Extract the [x, y] coordinate from the center of the cell holding the provided text.  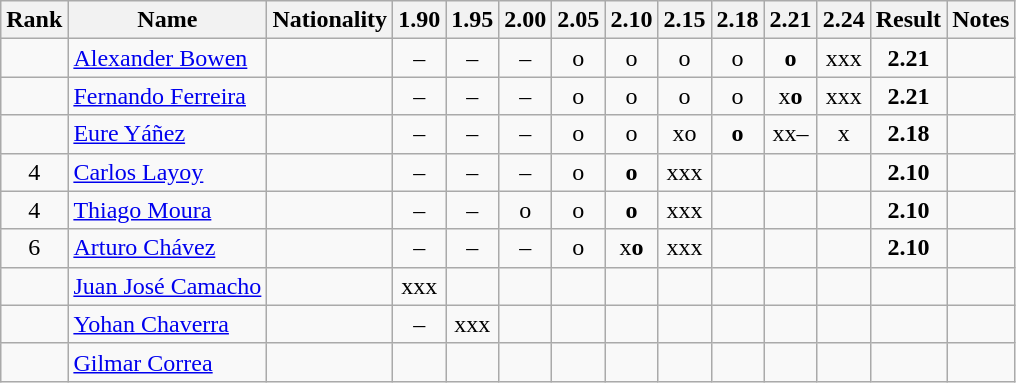
2.15 [684, 20]
Rank [34, 20]
Thiago Moura [168, 210]
1.95 [472, 20]
Nationality [330, 20]
Carlos Layoy [168, 172]
Arturo Chávez [168, 248]
Eure Yáñez [168, 134]
Notes [981, 20]
Fernando Ferreira [168, 96]
Name [168, 20]
2.24 [844, 20]
Alexander Bowen [168, 58]
2.05 [578, 20]
Gilmar Correa [168, 362]
Result [908, 20]
2.00 [526, 20]
xx– [790, 134]
6 [34, 248]
x [844, 134]
1.90 [420, 20]
Juan José Camacho [168, 286]
Yohan Chaverra [168, 324]
